Search for the cell housing the specified text and yield its (X, Y) center coordinate. 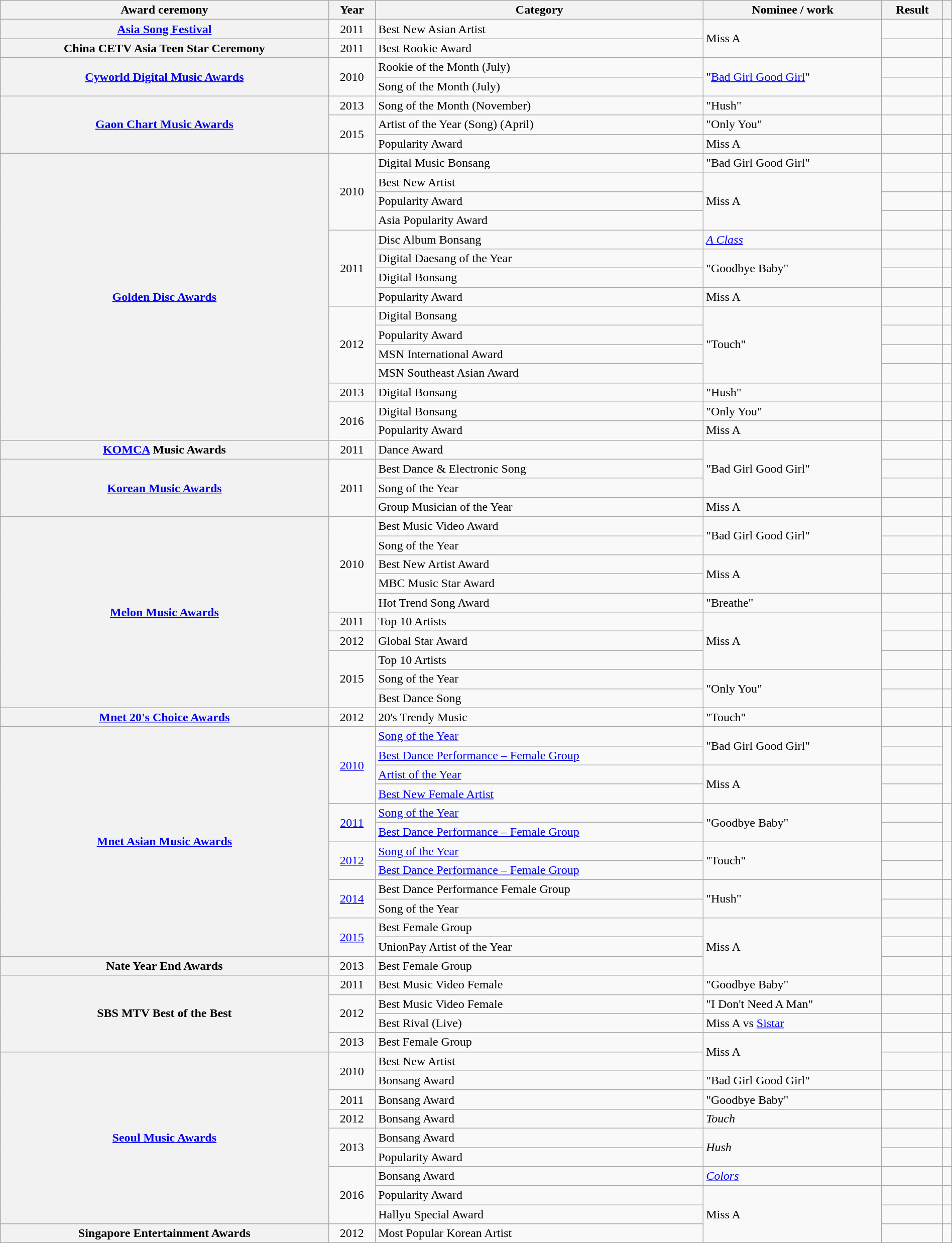
Award ceremony (165, 10)
Hallyu Special Award (539, 1214)
UnionPay Artist of the Year (539, 947)
Result (912, 10)
MSN International Award (539, 354)
Best Dance Performance Female Group (539, 889)
Category (539, 10)
Colors (793, 1176)
A Class (793, 240)
Best Dance Song (539, 698)
Best New Female Artist (539, 794)
Artist of the Year (Song) (April) (539, 125)
Disc Album Bonsang (539, 240)
Most Popular Korean Artist (539, 1233)
"I Don't Need A Man" (793, 1004)
Digital Daesang of the Year (539, 259)
Cyworld Digital Music Awards (165, 77)
Golden Disc Awards (165, 296)
Korean Music Awards (165, 488)
Artist of the Year (539, 774)
Singapore Entertainment Awards (165, 1233)
Hot Trend Song Award (539, 603)
"Breathe" (793, 603)
KOMCA Music Awards (165, 449)
Gaon Chart Music Awards (165, 125)
Best Rival (Live) (539, 1023)
SBS MTV Best of the Best (165, 1013)
Nominee / work (793, 10)
Best New Asian Artist (539, 29)
Best Rookie Award (539, 48)
Global Star Award (539, 641)
Song of the Month (July) (539, 86)
Nate Year End Awards (165, 966)
2014 (352, 899)
China CETV Asia Teen Star Ceremony (165, 48)
Mnet Asian Music Awards (165, 842)
Group Musician of the Year (539, 507)
Seoul Music Awards (165, 1138)
Touch (793, 1118)
Dance Award (539, 449)
Asia Popularity Award (539, 220)
Hush (793, 1147)
Miss A vs Sistar (793, 1023)
Best Dance & Electronic Song (539, 469)
Asia Song Festival (165, 29)
Year (352, 10)
MSN Southeast Asian Award (539, 373)
Digital Music Bonsang (539, 163)
Mnet 20's Choice Awards (165, 717)
Melon Music Awards (165, 612)
MBC Music Star Award (539, 584)
Best New Artist Award (539, 564)
20's Trendy Music (539, 717)
Song of the Month (November) (539, 105)
Best Music Video Award (539, 526)
Rookie of the Month (July) (539, 67)
